Pinpoint the cell where the given text exists, returning its (X, Y) midpoint coordinate. 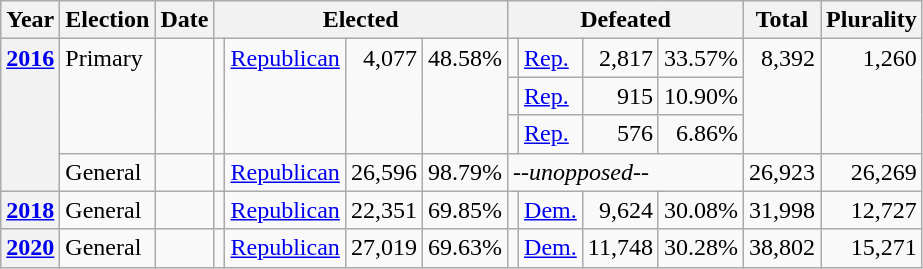
1,260 (872, 96)
10.90% (700, 96)
6.86% (700, 134)
Total (782, 20)
9,624 (620, 210)
Primary (108, 96)
Year (30, 20)
Election (108, 20)
11,748 (620, 248)
26,596 (384, 172)
2016 (30, 115)
30.28% (700, 248)
915 (620, 96)
--unopposed-- (625, 172)
30.08% (700, 210)
2020 (30, 248)
2,817 (620, 58)
2018 (30, 210)
26,269 (872, 172)
26,923 (782, 172)
4,077 (384, 96)
69.63% (464, 248)
33.57% (700, 58)
Plurality (872, 20)
38,802 (782, 248)
12,727 (872, 210)
15,271 (872, 248)
98.79% (464, 172)
Date (184, 20)
69.85% (464, 210)
48.58% (464, 96)
576 (620, 134)
31,998 (782, 210)
Defeated (625, 20)
27,019 (384, 248)
8,392 (782, 96)
22,351 (384, 210)
Elected (361, 20)
